Scan for the cell matching the given text and deliver its (x, y) coordinate at center. 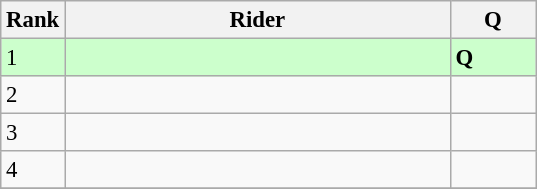
Rank (33, 20)
3 (33, 133)
1 (33, 58)
4 (33, 170)
Rider (258, 20)
2 (33, 95)
